Provide the (x, y) coordinate of the cell's center where the given text is located.  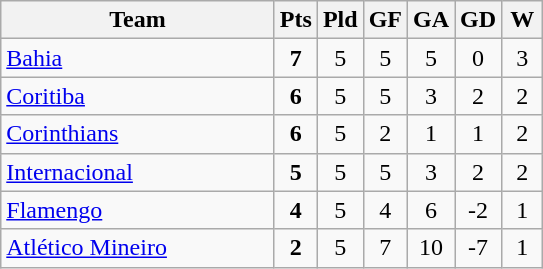
GA (432, 20)
Team (138, 20)
Atlético Mineiro (138, 248)
GF (385, 20)
Bahia (138, 58)
Flamengo (138, 210)
0 (478, 58)
-7 (478, 248)
-2 (478, 210)
Corinthians (138, 134)
GD (478, 20)
10 (432, 248)
W (522, 20)
Pld (340, 20)
Internacional (138, 172)
Pts (296, 20)
Coritiba (138, 96)
